Scan for the cell matching the given text and deliver its [x, y] coordinate at center. 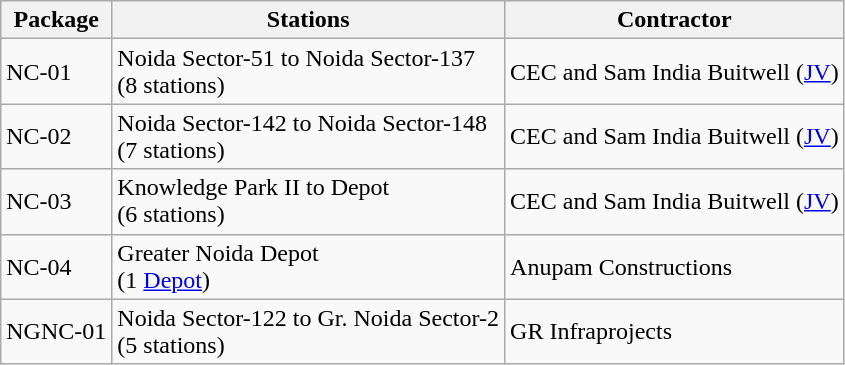
Knowledge Park II to Depot (6 stations) [308, 202]
Contractor [675, 20]
Anupam Constructions [675, 266]
NGNC-01 [56, 332]
NC-02 [56, 136]
Noida Sector-51 to Noida Sector-137 (8 stations) [308, 72]
Package [56, 20]
Noida Sector-122 to Gr. Noida Sector-2 (5 stations) [308, 332]
Greater Noida Depot (1 Depot) [308, 266]
NC-03 [56, 202]
GR Infraprojects [675, 332]
NC-01 [56, 72]
Noida Sector-142 to Noida Sector-148 (7 stations) [308, 136]
NC-04 [56, 266]
Stations [308, 20]
